Extract the (X, Y) coordinate from the center of the cell holding the provided text.  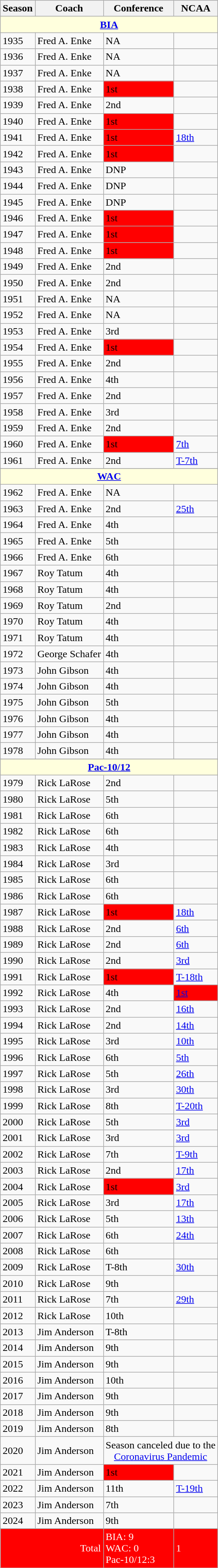
1983 (18, 848)
14th (196, 1025)
2014 (18, 1348)
1937 (18, 73)
1969 (18, 605)
1964 (18, 525)
1994 (18, 1025)
2005 (18, 1203)
1950 (18, 283)
2004 (18, 1186)
1977 (18, 735)
George Schafer (69, 654)
1956 (18, 379)
2011 (18, 1300)
16th (196, 1009)
1999 (18, 1106)
1935 (18, 41)
T-18th (196, 977)
1944 (18, 186)
2013 (18, 1332)
1948 (18, 251)
1987 (18, 912)
1962 (18, 493)
2006 (18, 1219)
1958 (18, 412)
1993 (18, 1009)
1997 (18, 1074)
2008 (18, 1251)
1968 (18, 589)
1990 (18, 960)
Conference (139, 8)
Pac-10/12 (109, 767)
Coach (69, 8)
1976 (18, 719)
1988 (18, 928)
1986 (18, 896)
BIA: 9WAC: 0Pac-10/12:3 (139, 1548)
NCAA (196, 8)
2002 (18, 1154)
1980 (18, 799)
1992 (18, 993)
1945 (18, 202)
1943 (18, 170)
WAC (109, 477)
2009 (18, 1267)
1954 (18, 347)
1959 (18, 428)
1984 (18, 864)
2017 (18, 1396)
1940 (18, 121)
1942 (18, 153)
2003 (18, 1170)
T-19th (196, 1488)
1955 (18, 363)
1974 (18, 686)
13th (196, 1219)
24th (196, 1235)
1985 (18, 880)
2007 (18, 1235)
1953 (18, 331)
1978 (18, 751)
1949 (18, 267)
26th (196, 1074)
11th (139, 1488)
2024 (18, 1521)
T-9th (196, 1154)
1972 (18, 654)
2015 (18, 1364)
1936 (18, 57)
1938 (18, 89)
1991 (18, 977)
1975 (18, 702)
29th (196, 1300)
1989 (18, 944)
1952 (18, 315)
2022 (18, 1488)
1966 (18, 557)
1963 (18, 509)
1995 (18, 1041)
2010 (18, 1283)
1996 (18, 1057)
1960 (18, 444)
1 (196, 1548)
25th (196, 509)
2020 (18, 1450)
Season canceled due to theCoronavirus Pandemic (161, 1450)
Total (52, 1548)
1970 (18, 622)
1981 (18, 815)
1957 (18, 396)
2012 (18, 1316)
1965 (18, 541)
1998 (18, 1090)
2018 (18, 1412)
1961 (18, 460)
BIA (109, 25)
1967 (18, 573)
2021 (18, 1472)
1973 (18, 670)
T-20th (196, 1106)
2023 (18, 1505)
2019 (18, 1428)
Season (18, 8)
1979 (18, 783)
T-7th (196, 460)
1941 (18, 137)
1939 (18, 105)
1982 (18, 831)
1947 (18, 234)
1946 (18, 218)
1971 (18, 638)
2016 (18, 1380)
1951 (18, 299)
2001 (18, 1138)
2000 (18, 1122)
